Search for the cell housing the specified text and yield its (x, y) center coordinate. 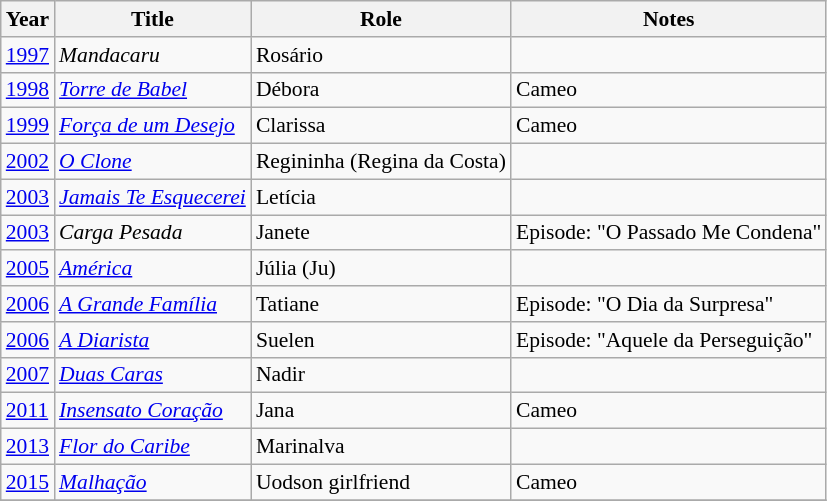
2013 (28, 447)
Carga Pesada (152, 233)
Débora (381, 90)
Letícia (381, 197)
1998 (28, 90)
Year (28, 19)
2002 (28, 162)
Janete (381, 233)
Episode: "Aquele da Perseguição" (669, 340)
Força de um Desejo (152, 126)
1997 (28, 55)
Rosário (381, 55)
Nadir (381, 375)
Tatiane (381, 304)
Regininha (Regina da Costa) (381, 162)
Episode: "O Passado Me Condena" (669, 233)
Júlia (Ju) (381, 269)
América (152, 269)
2005 (28, 269)
Mandacaru (152, 55)
A Grande Família (152, 304)
Malhação (152, 482)
Marinalva (381, 447)
Duas Caras (152, 375)
Suelen (381, 340)
2011 (28, 411)
Clarissa (381, 126)
Uodson girlfriend (381, 482)
Torre de Babel (152, 90)
Role (381, 19)
Episode: "O Dia da Surpresa" (669, 304)
2007 (28, 375)
A Diarista (152, 340)
Insensato Coração (152, 411)
Jana (381, 411)
Jamais Te Esquecerei (152, 197)
2015 (28, 482)
1999 (28, 126)
Flor do Caribe (152, 447)
O Clone (152, 162)
Title (152, 19)
Notes (669, 19)
